Return (X, Y) of the center of cell containing provided text 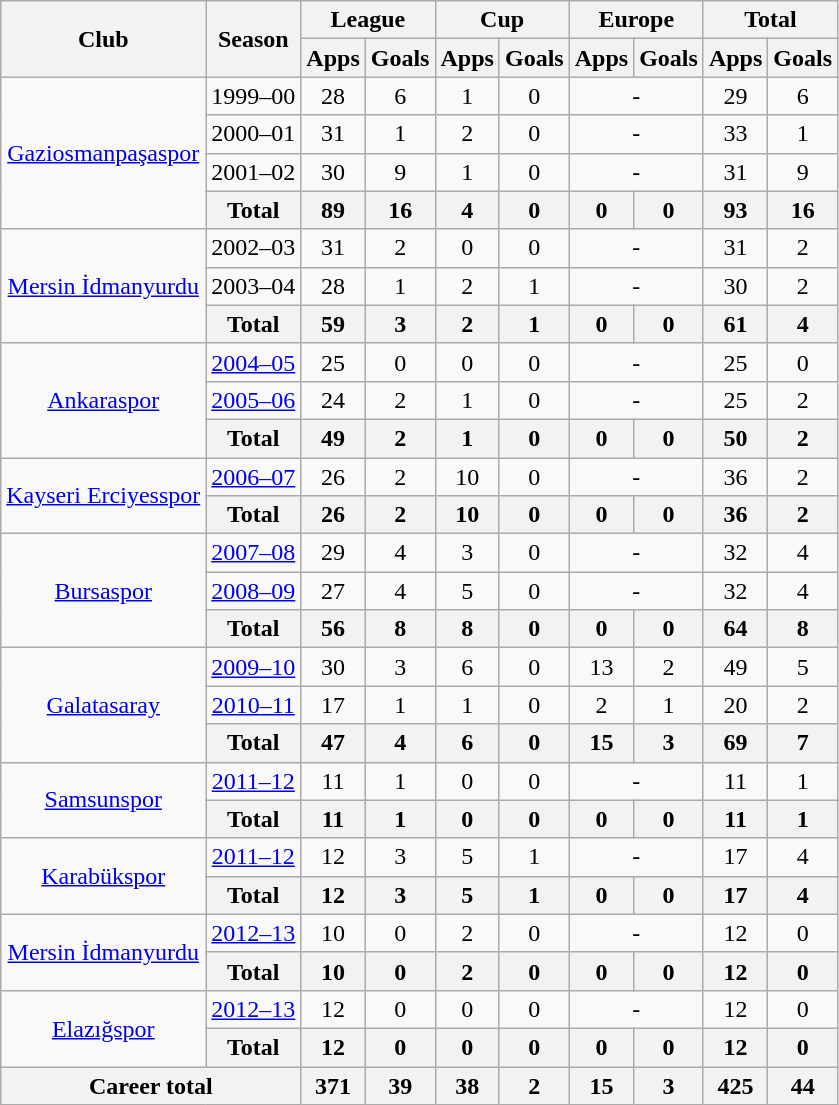
Elazığspor (104, 1028)
2000–01 (254, 134)
Kayseri Erciyesspor (104, 496)
38 (467, 1085)
Career total (151, 1085)
Bursaspor (104, 591)
2009–10 (254, 667)
Ankaraspor (104, 400)
47 (333, 743)
44 (803, 1085)
64 (735, 629)
371 (333, 1085)
89 (333, 210)
Cup (502, 20)
2008–09 (254, 591)
69 (735, 743)
59 (333, 324)
Gaziosmanpaşaspor (104, 153)
Karabükspor (104, 876)
League (368, 20)
2005–06 (254, 400)
24 (333, 400)
50 (735, 438)
2010–11 (254, 705)
2001–02 (254, 172)
2003–04 (254, 286)
27 (333, 591)
2002–03 (254, 248)
7 (803, 743)
2007–08 (254, 553)
Samsunspor (104, 800)
39 (400, 1085)
2004–05 (254, 362)
13 (601, 667)
20 (735, 705)
93 (735, 210)
Europe (636, 20)
Club (104, 39)
1999–00 (254, 96)
425 (735, 1085)
61 (735, 324)
Season (254, 39)
Galatasaray (104, 705)
56 (333, 629)
2006–07 (254, 477)
33 (735, 134)
